Search for the cell housing the specified text and yield its [X, Y] center coordinate. 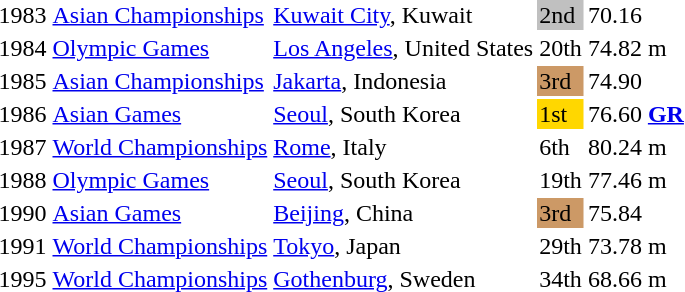
Rome, Italy [404, 147]
75.84 [636, 213]
6th [561, 147]
73.78 m [636, 246]
19th [561, 180]
2nd [561, 15]
80.24 m [636, 147]
1st [561, 114]
76.60 GR [636, 114]
Tokyo, Japan [404, 246]
29th [561, 246]
74.90 [636, 81]
Beijing, China [404, 213]
Jakarta, Indonesia [404, 81]
70.16 [636, 15]
77.46 m [636, 180]
74.82 m [636, 48]
Kuwait City, Kuwait [404, 15]
20th [561, 48]
Los Angeles, United States [404, 48]
